Provide the (X, Y) coordinate of the cell's center where the given text is located.  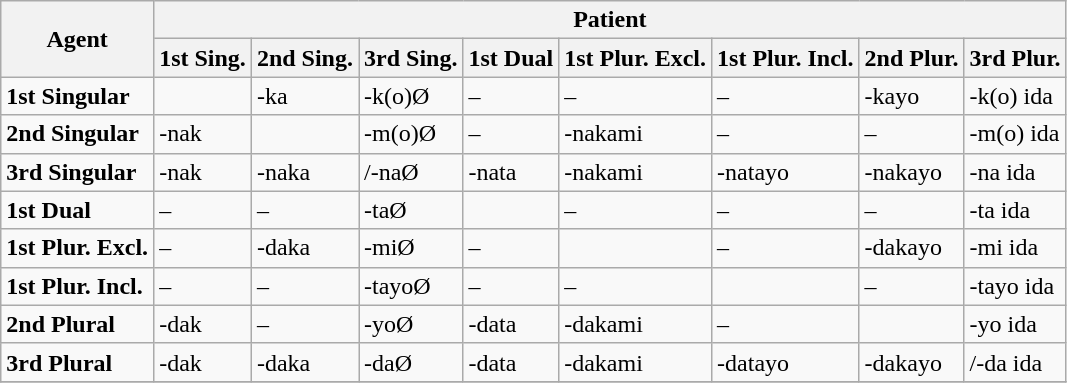
3rd Sing. (410, 58)
-nakayo (912, 172)
2nd Sing. (304, 58)
-m(o)Ø (410, 134)
Agent (78, 39)
-tayo ida (1015, 286)
-daØ (410, 362)
-ta ida (1015, 210)
-miØ (410, 248)
3rd Singular (78, 172)
-naka (304, 172)
-mi ida (1015, 248)
-m(o) ida (1015, 134)
-yo ida (1015, 324)
3rd Plural (78, 362)
3rd Plur. (1015, 58)
-na ida (1015, 172)
2nd Plur. (912, 58)
-nata (511, 172)
-k(o) ida (1015, 96)
/-naØ (410, 172)
1st Singular (78, 96)
2nd Singular (78, 134)
-tayoØ (410, 286)
-natayo (786, 172)
Patient (610, 20)
-kayo (912, 96)
2nd Plural (78, 324)
-yoØ (410, 324)
-ka (304, 96)
/-da ida (1015, 362)
1st Sing. (203, 58)
-taØ (410, 210)
-datayo (786, 362)
-k(o)Ø (410, 96)
